Return the [x, y] coordinate for the center point of the cell that contains the specified text.  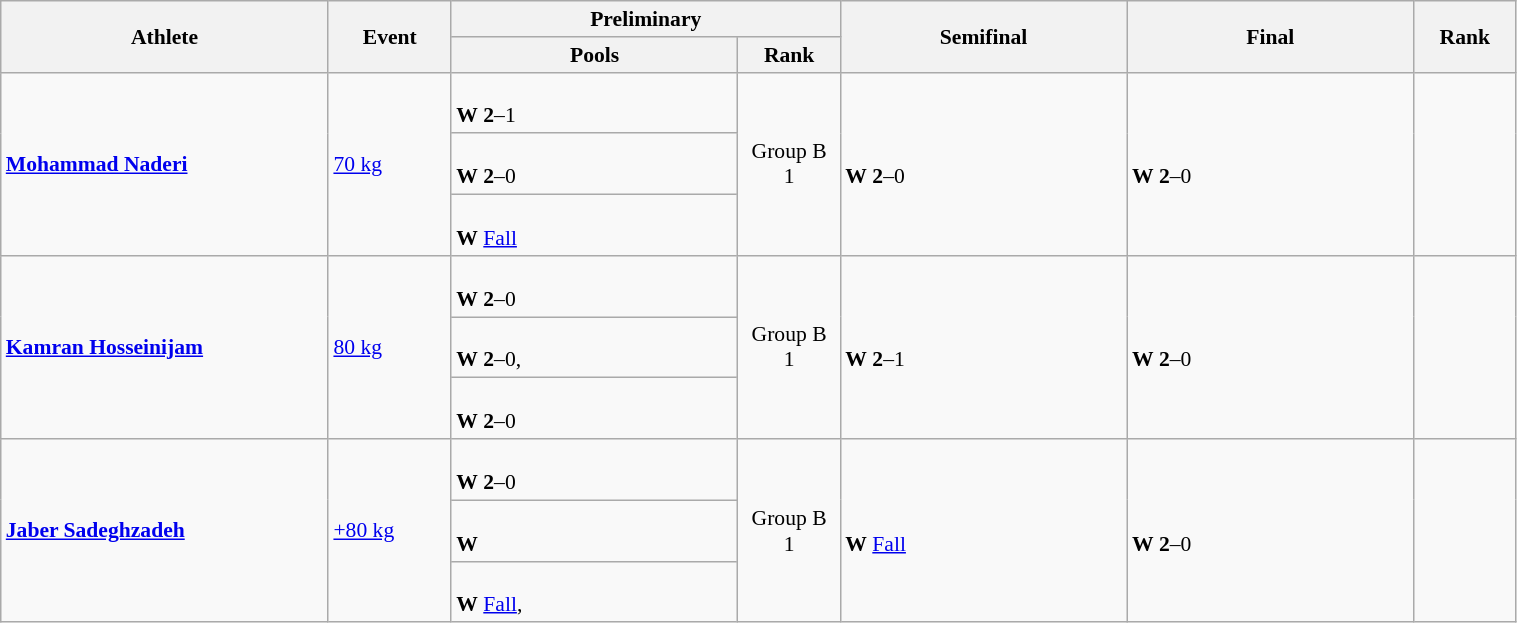
Preliminary [646, 19]
W 2–0, [594, 348]
Semifinal [984, 36]
Pools [594, 55]
80 kg [390, 348]
+80 kg [390, 530]
Mohammad Naderi [165, 164]
70 kg [390, 164]
W [594, 530]
W Fall, [594, 592]
Final [1270, 36]
Athlete [165, 36]
Kamran Hosseinijam [165, 348]
Event [390, 36]
Jaber Sadeghzadeh [165, 530]
